From the cell containing the given text, extract its center point as (x, y) coordinate. 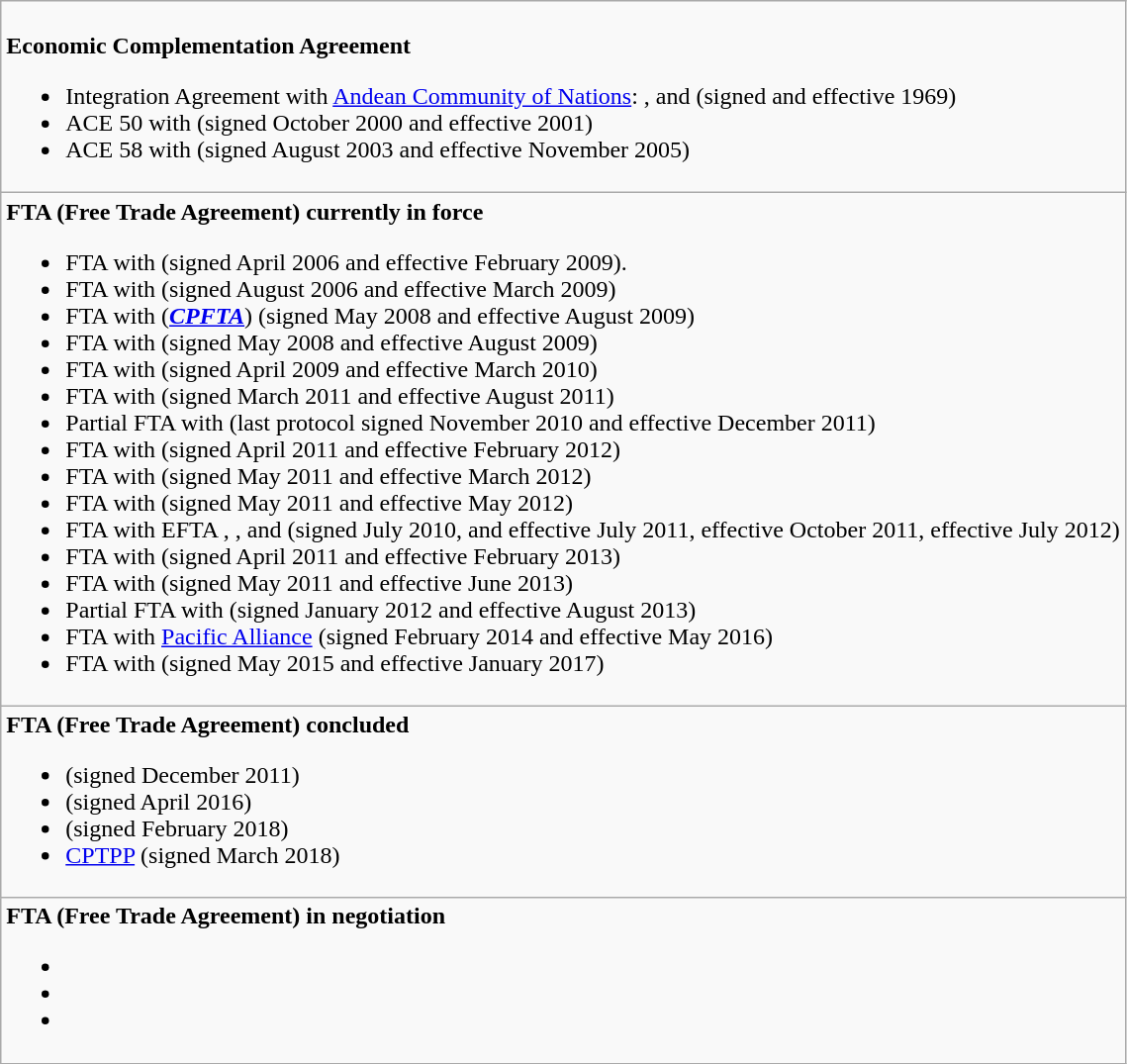
FTA (Free Trade Agreement) concluded (signed December 2011) (signed April 2016) (signed February 2018)CPTPP (signed March 2018) (564, 802)
FTA (Free Trade Agreement) in negotiation (564, 980)
